Identify which cell holds the provided text, then report its [x, y] central coordinate. 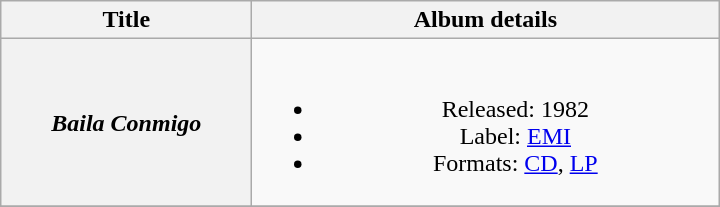
Album details [486, 20]
Baila Conmigo [126, 122]
Released: 1982Label: EMIFormats: CD, LP [486, 122]
Title [126, 20]
